Capture the cell that displays the provided text and extract its [x, y] central coordinate. 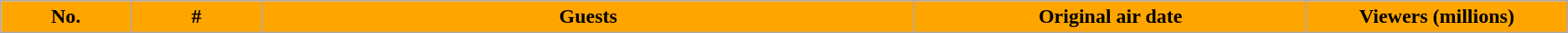
Guests [588, 17]
Original air date [1111, 17]
Viewers (millions) [1436, 17]
No. [66, 17]
# [197, 17]
